Detect which cell encompasses the target text, then output its [x, y] center coordinate. 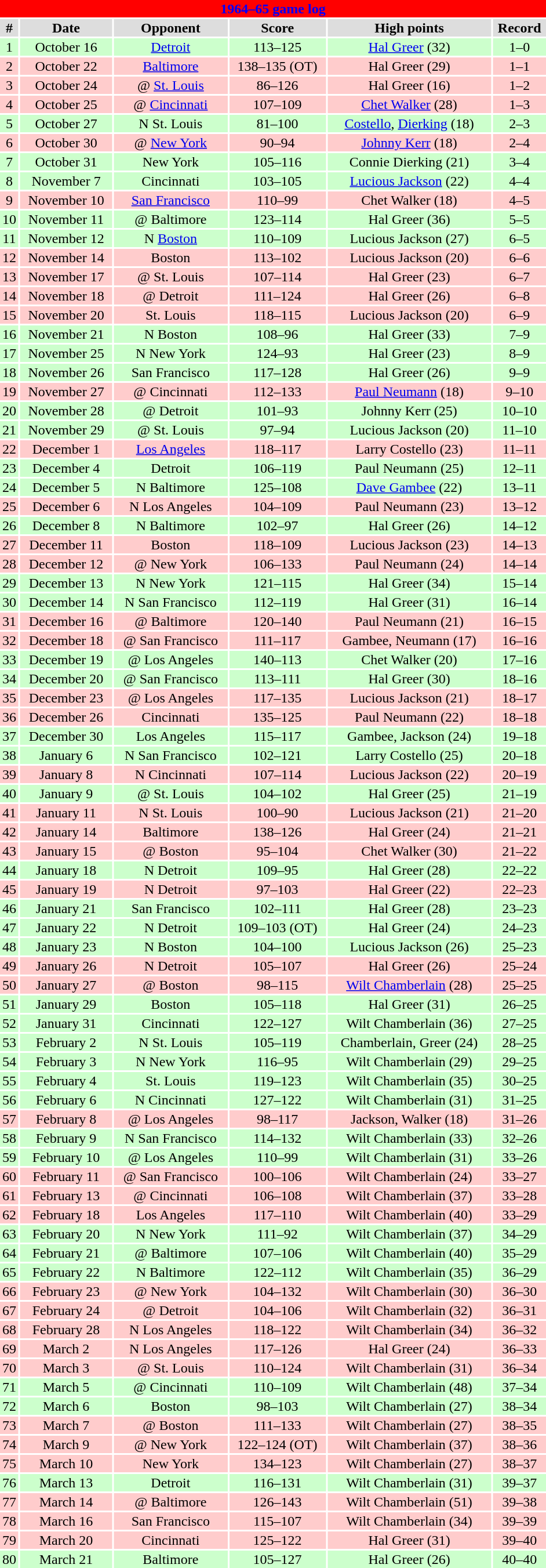
Lucious Jackson (23) [409, 545]
34 [9, 679]
Connie Dierking (21) [409, 162]
24 [9, 487]
40 [9, 794]
62 [9, 1215]
24–23 [519, 928]
1–2 [519, 85]
135–125 [277, 717]
72 [9, 1406]
Johnny Kerr (18) [409, 143]
51 [9, 1004]
63 [9, 1234]
High points [409, 28]
March 9 [66, 1444]
January 23 [66, 947]
68 [9, 1330]
Paul Neumann (24) [409, 564]
16–14 [519, 602]
105–127 [277, 1559]
25–24 [519, 966]
Lucious Jackson (27) [409, 238]
97–94 [277, 430]
38–35 [519, 1425]
March 21 [66, 1559]
1–1 [519, 66]
December 11 [66, 545]
69 [9, 1349]
Paul Neumann (23) [409, 506]
7–9 [519, 334]
6–6 [519, 258]
33–26 [519, 1157]
January 15 [66, 851]
104–106 [277, 1310]
Jackson, Walker (18) [409, 1119]
Chet Walker (20) [409, 660]
Hal Greer (16) [409, 85]
36–34 [519, 1368]
Wilt Chamberlain (30) [409, 1291]
21–22 [519, 851]
6–9 [519, 315]
February 13 [66, 1196]
21–19 [519, 794]
40–40 [519, 1559]
104–100 [277, 947]
# [9, 28]
33–29 [519, 1215]
11–11 [519, 449]
57 [9, 1119]
116–95 [277, 1062]
February 2 [66, 1042]
March 10 [66, 1464]
15–14 [519, 583]
98–103 [277, 1406]
105–107 [277, 966]
39–40 [519, 1540]
Score [277, 28]
27 [9, 545]
December 8 [66, 526]
120–140 [277, 621]
119–123 [277, 1081]
73 [9, 1425]
Hal Greer (34) [409, 583]
13–11 [519, 487]
28–25 [519, 1042]
102–121 [277, 755]
11 [9, 238]
Wilt Chamberlain (36) [409, 1023]
115–107 [277, 1521]
106–133 [277, 564]
98–117 [277, 1119]
4 [9, 104]
Hal Greer (29) [409, 66]
43 [9, 851]
65 [9, 1272]
52 [9, 1023]
1964–65 game log [273, 9]
November 29 [66, 430]
39–39 [519, 1521]
54 [9, 1062]
117–110 [277, 1215]
18–18 [519, 717]
125–122 [277, 1540]
22–23 [519, 889]
55 [9, 1081]
67 [9, 1310]
4–5 [519, 200]
February 21 [66, 1253]
November 11 [66, 219]
February 20 [66, 1234]
115–117 [277, 736]
January 26 [66, 966]
36–31 [519, 1310]
January 31 [66, 1023]
9 [9, 200]
37–34 [519, 1387]
12 [9, 258]
25–25 [519, 985]
6–7 [519, 277]
November 7 [66, 181]
20 [9, 411]
Chamberlain, Greer (24) [409, 1042]
October 31 [66, 162]
January 21 [66, 908]
March 20 [66, 1540]
October 25 [66, 104]
December 13 [66, 583]
9–10 [519, 392]
49 [9, 966]
6–8 [519, 296]
25 [9, 506]
January 9 [66, 794]
March 14 [66, 1502]
23 [9, 468]
November 20 [66, 315]
13 [9, 277]
Gambee, Jackson (24) [409, 736]
123–114 [277, 219]
105–116 [277, 162]
January 18 [66, 870]
February 10 [66, 1157]
26–25 [519, 1004]
90–94 [277, 143]
18–16 [519, 679]
10 [9, 219]
October 30 [66, 143]
59 [9, 1157]
November 12 [66, 238]
44 [9, 870]
36 [9, 717]
113–111 [277, 679]
21 [9, 430]
February 11 [66, 1176]
November 28 [66, 411]
138–126 [277, 832]
39 [9, 774]
25–23 [519, 947]
71 [9, 1387]
50 [9, 985]
42 [9, 832]
February 28 [66, 1330]
December 19 [66, 660]
109–95 [277, 870]
December 4 [66, 468]
77 [9, 1502]
9–9 [519, 372]
38–34 [519, 1406]
January 29 [66, 1004]
Paul Neumann (22) [409, 717]
October 27 [66, 124]
33 [9, 660]
Paul Neumann (25) [409, 468]
100–90 [277, 813]
February 23 [66, 1291]
15 [9, 315]
6 [9, 143]
February 22 [66, 1272]
76 [9, 1483]
19–18 [519, 736]
121–115 [277, 583]
Larry Costello (25) [409, 755]
February 3 [66, 1062]
January 14 [66, 832]
November 21 [66, 334]
116–131 [277, 1483]
111–117 [277, 640]
27–25 [519, 1023]
37 [9, 736]
Wilt Chamberlain (28) [409, 985]
32–26 [519, 1138]
118–109 [277, 545]
20–18 [519, 755]
Wilt Chamberlain (51) [409, 1502]
112–133 [277, 392]
79 [9, 1540]
98–115 [277, 985]
114–132 [277, 1138]
November 26 [66, 372]
October 24 [66, 85]
95–104 [277, 851]
November 18 [66, 296]
November 25 [66, 353]
66 [9, 1291]
46 [9, 908]
30 [9, 602]
21–20 [519, 813]
December 14 [66, 602]
70 [9, 1368]
102–97 [277, 526]
March 6 [66, 1406]
112–119 [277, 602]
78 [9, 1521]
104–132 [277, 1291]
39–38 [519, 1502]
80 [9, 1559]
106–119 [277, 468]
January 11 [66, 813]
21–21 [519, 832]
127–122 [277, 1100]
November 14 [66, 258]
19 [9, 392]
17–16 [519, 660]
Record [519, 28]
56 [9, 1100]
60 [9, 1176]
26 [9, 526]
7 [9, 162]
February 8 [66, 1119]
March 16 [66, 1521]
101–93 [277, 411]
105–119 [277, 1042]
38–36 [519, 1444]
111–92 [277, 1234]
2 [9, 66]
36–29 [519, 1272]
Hal Greer (22) [409, 889]
December 5 [66, 487]
Costello, Dierking (18) [409, 124]
Paul Neumann (21) [409, 621]
39–37 [519, 1483]
February 9 [66, 1138]
Chet Walker (18) [409, 200]
Lucious Jackson (26) [409, 947]
18–17 [519, 698]
November 10 [66, 200]
104–109 [277, 506]
122–127 [277, 1023]
106–108 [277, 1196]
14–13 [519, 545]
117–128 [277, 372]
January 6 [66, 755]
3 [9, 85]
31–25 [519, 1100]
8 [9, 181]
61 [9, 1196]
117–126 [277, 1349]
14–12 [519, 526]
47 [9, 928]
January 8 [66, 774]
Johnny Kerr (25) [409, 411]
86–126 [277, 85]
November 27 [66, 392]
Chet Walker (30) [409, 851]
122–124 (OT) [277, 1444]
March 13 [66, 1483]
March 3 [66, 1368]
December 16 [66, 621]
5 [9, 124]
74 [9, 1444]
Dave Gambee (22) [409, 487]
126–143 [277, 1502]
31 [9, 621]
134–123 [277, 1464]
36–30 [519, 1291]
December 26 [66, 717]
Wilt Chamberlain (48) [409, 1387]
111–124 [277, 296]
November 17 [66, 277]
41 [9, 813]
1 [9, 47]
Hal Greer (33) [409, 334]
28 [9, 564]
10–10 [519, 411]
Hal Greer (32) [409, 47]
October 22 [66, 66]
December 12 [66, 564]
Larry Costello (23) [409, 449]
January 22 [66, 928]
110–124 [277, 1368]
33–28 [519, 1196]
36–33 [519, 1349]
38 [9, 755]
Wilt Chamberlain (29) [409, 1062]
17 [9, 353]
February 18 [66, 1215]
December 1 [66, 449]
13–12 [519, 506]
December 6 [66, 506]
18 [9, 372]
Wilt Chamberlain (33) [409, 1138]
113–102 [277, 258]
30–25 [519, 1081]
34–29 [519, 1234]
108–96 [277, 334]
124–93 [277, 353]
16 [9, 334]
97–103 [277, 889]
109–103 (OT) [277, 928]
October 16 [66, 47]
38–37 [519, 1464]
2–4 [519, 143]
4–4 [519, 181]
32 [9, 640]
118–122 [277, 1330]
March 7 [66, 1425]
16–15 [519, 621]
December 20 [66, 679]
1–0 [519, 47]
102–111 [277, 908]
Wilt Chamberlain (32) [409, 1310]
58 [9, 1138]
118–117 [277, 449]
1–3 [519, 104]
75 [9, 1464]
December 18 [66, 640]
36–32 [519, 1330]
Wilt Chamberlain (24) [409, 1176]
105–118 [277, 1004]
14 [9, 296]
Hal Greer (36) [409, 219]
140–113 [277, 660]
117–135 [277, 698]
January 19 [66, 889]
125–108 [277, 487]
February 6 [66, 1100]
45 [9, 889]
3–4 [519, 162]
113–125 [277, 47]
Chet Walker (28) [409, 104]
December 23 [66, 698]
March 2 [66, 1349]
107–106 [277, 1253]
January 27 [66, 985]
29–25 [519, 1062]
118–115 [277, 315]
February 4 [66, 1081]
8–9 [519, 353]
Date [66, 28]
12–11 [519, 468]
35–29 [519, 1253]
Gambee, Neumann (17) [409, 640]
35 [9, 698]
111–133 [277, 1425]
Paul Neumann (18) [409, 392]
31–26 [519, 1119]
53 [9, 1042]
Hal Greer (25) [409, 794]
22 [9, 449]
20–19 [519, 774]
Hal Greer (30) [409, 679]
104–102 [277, 794]
16–16 [519, 640]
Opponent [170, 28]
2–3 [519, 124]
11–10 [519, 430]
14–14 [519, 564]
March 5 [66, 1387]
107–109 [277, 104]
64 [9, 1253]
103–105 [277, 181]
122–112 [277, 1272]
138–135 (OT) [277, 66]
December 30 [66, 736]
5–5 [519, 219]
23–23 [519, 908]
81–100 [277, 124]
100–106 [277, 1176]
February 24 [66, 1310]
29 [9, 583]
33–27 [519, 1176]
48 [9, 947]
22–22 [519, 870]
6–5 [519, 238]
